Detect which cell encompasses the target text, then output its [x, y] center coordinate. 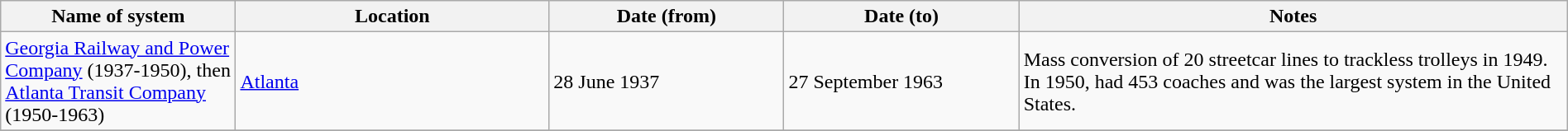
28 June 1937 [667, 81]
Name of system [118, 16]
Mass conversion of 20 streetcar lines to trackless trolleys in 1949. In 1950, had 453 coaches and was the largest system in the United States. [1293, 81]
27 September 1963 [901, 81]
Georgia Railway and Power Company (1937-1950), then Atlanta Transit Company (1950-1963) [118, 81]
Notes [1293, 16]
Date (from) [667, 16]
Atlanta [392, 81]
Date (to) [901, 16]
Location [392, 16]
